Identify which cell holds the provided text, then report its (X, Y) central coordinate. 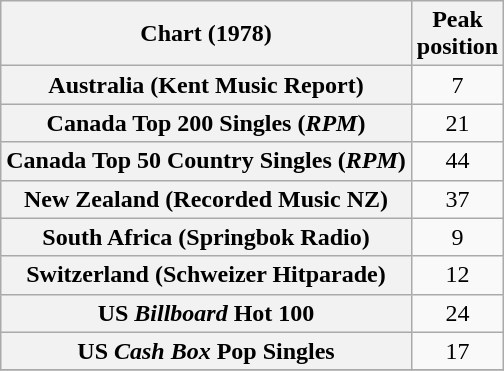
US Billboard Hot 100 (206, 313)
12 (457, 275)
Australia (Kent Music Report) (206, 85)
44 (457, 161)
9 (457, 237)
South Africa (Springbok Radio) (206, 237)
US Cash Box Pop Singles (206, 351)
Canada Top 200 Singles (RPM) (206, 123)
37 (457, 199)
Chart (1978) (206, 34)
New Zealand (Recorded Music NZ) (206, 199)
21 (457, 123)
7 (457, 85)
Switzerland (Schweizer Hitparade) (206, 275)
Peakposition (457, 34)
17 (457, 351)
Canada Top 50 Country Singles (RPM) (206, 161)
24 (457, 313)
